Locate the cell with the specified text and output its [x, y] center coordinate. 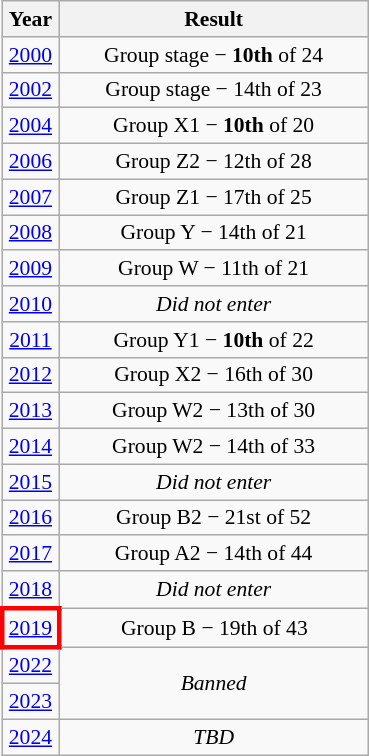
2006 [30, 162]
2012 [30, 375]
2018 [30, 590]
Group W2 − 14th of 33 [214, 447]
Group Y − 14th of 21 [214, 233]
Group Z2 − 12th of 28 [214, 162]
Group X1 − 10th of 20 [214, 126]
2009 [30, 269]
Group B − 19th of 43 [214, 628]
Group Z1 − 17th of 25 [214, 197]
Result [214, 19]
TBD [214, 738]
2017 [30, 554]
2014 [30, 447]
2022 [30, 666]
2010 [30, 304]
2016 [30, 518]
Group A2 − 14th of 44 [214, 554]
Group X2 − 16th of 30 [214, 375]
Group B2 − 21st of 52 [214, 518]
2023 [30, 702]
Group stage − 14th of 23 [214, 90]
2000 [30, 55]
2002 [30, 90]
2024 [30, 738]
2019 [30, 628]
2007 [30, 197]
Year [30, 19]
Group Y1 − 10th of 22 [214, 340]
Group stage − 10th of 24 [214, 55]
Banned [214, 684]
2015 [30, 482]
2013 [30, 411]
Group W2 − 13th of 30 [214, 411]
2011 [30, 340]
2008 [30, 233]
2004 [30, 126]
Group W − 11th of 21 [214, 269]
